Return the [X, Y] coordinate for the center point of the cell that contains the specified text.  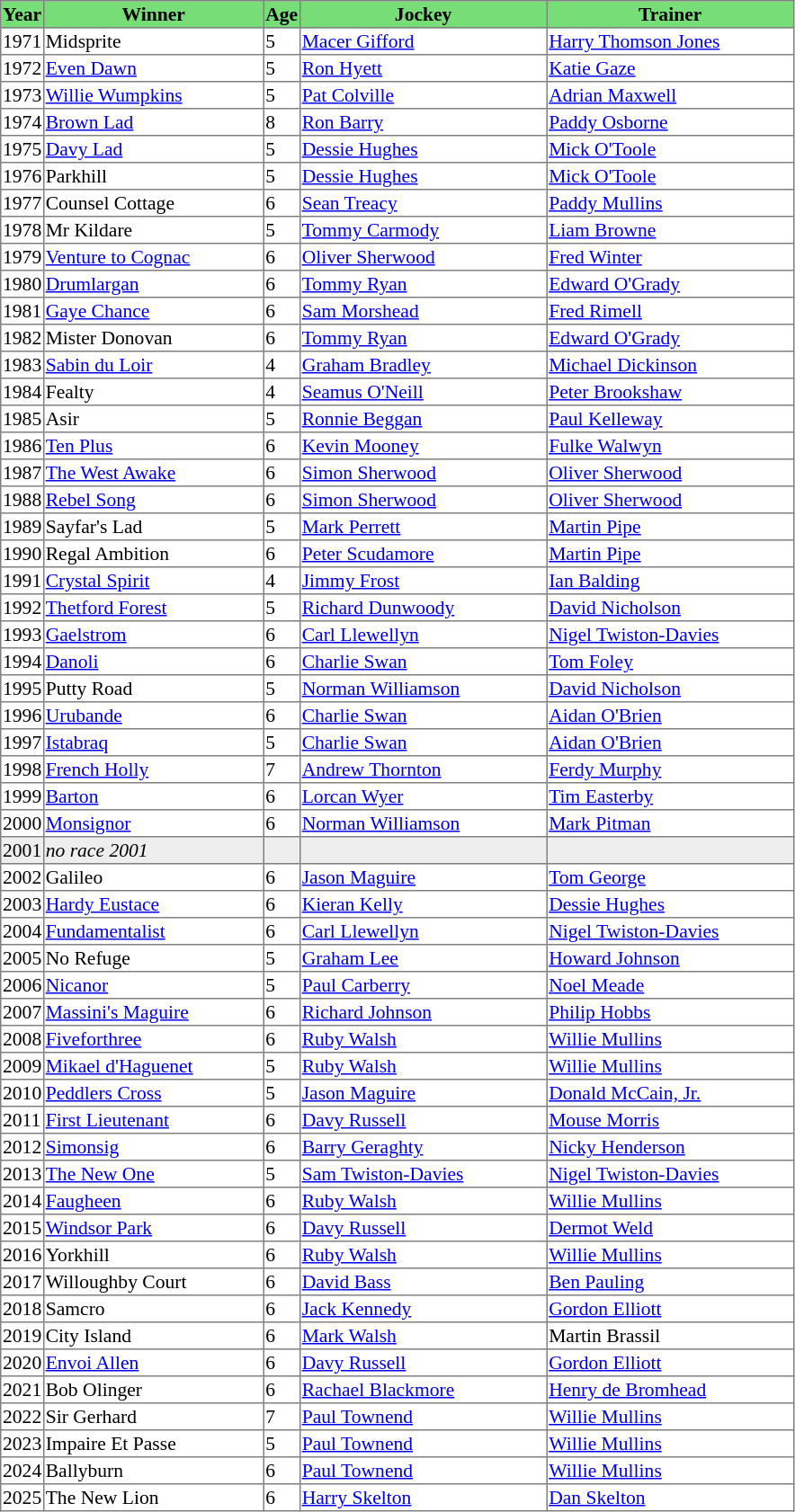
Liam Browne [670, 230]
1997 [22, 743]
1989 [22, 527]
Ron Hyett [423, 68]
Pat Colville [423, 95]
Kevin Mooney [423, 446]
Fred Winter [670, 257]
1988 [22, 500]
2008 [22, 1039]
Even Dawn [153, 68]
Rebel Song [153, 500]
Gaelstrom [153, 635]
Dan Skelton [670, 1498]
Tom George [670, 877]
2016 [22, 1255]
Yorkhill [153, 1255]
Harry Thomson Jones [670, 41]
Simonsig [153, 1147]
Regal Ambition [153, 554]
Andrew Thornton [423, 769]
French Holly [153, 769]
Willoughby Court [153, 1282]
Sean Treacy [423, 203]
Paddy Mullins [670, 203]
Thetford Forest [153, 608]
Jockey [423, 14]
Richard Johnson [423, 1012]
Fulke Walwyn [670, 446]
Sabin du Loir [153, 365]
Seamus O'Neill [423, 392]
Ronnie Beggan [423, 419]
City Island [153, 1336]
Ron Barry [423, 122]
Impaire Et Passe [153, 1444]
Howard Johnson [670, 958]
2017 [22, 1282]
Jimmy Frost [423, 581]
2004 [22, 931]
Fred Rimell [670, 311]
2009 [22, 1066]
Paul Carberry [423, 985]
Galileo [153, 877]
Brown Lad [153, 122]
Lorcan Wyer [423, 796]
Samcro [153, 1309]
Crystal Spirit [153, 581]
1972 [22, 68]
1995 [22, 689]
Adrian Maxwell [670, 95]
Harry Skelton [423, 1498]
Fealty [153, 392]
Monsignor [153, 823]
2011 [22, 1120]
Massini's Maguire [153, 1012]
2003 [22, 904]
1984 [22, 392]
Istabraq [153, 743]
Paddy Osborne [670, 122]
1973 [22, 95]
1998 [22, 769]
Midsprite [153, 41]
no race 2001 [153, 850]
Sayfar's Lad [153, 527]
Martin Brassil [670, 1336]
Donald McCain, Jr. [670, 1093]
Fiveforthree [153, 1039]
2007 [22, 1012]
No Refuge [153, 958]
1980 [22, 284]
David Bass [423, 1282]
1994 [22, 662]
The New Lion [153, 1498]
Urubande [153, 716]
Peter Brookshaw [670, 392]
Davy Lad [153, 149]
Peddlers Cross [153, 1093]
Henry de Bromhead [670, 1390]
1981 [22, 311]
Ten Plus [153, 446]
1971 [22, 41]
1974 [22, 122]
Noel Meade [670, 985]
Windsor Park [153, 1228]
1999 [22, 796]
8 [281, 122]
2021 [22, 1390]
1986 [22, 446]
Barry Geraghty [423, 1147]
2002 [22, 877]
Age [281, 14]
1993 [22, 635]
Faugheen [153, 1201]
Willie Wumpkins [153, 95]
Asir [153, 419]
2018 [22, 1309]
Rachael Blackmore [423, 1390]
Envoi Allen [153, 1363]
Nicky Henderson [670, 1147]
2020 [22, 1363]
Mark Walsh [423, 1336]
1983 [22, 365]
Counsel Cottage [153, 203]
Gaye Chance [153, 311]
1991 [22, 581]
Mark Pitman [670, 823]
Ian Balding [670, 581]
1982 [22, 338]
Danoli [153, 662]
Year [22, 14]
1978 [22, 230]
Drumlargan [153, 284]
Tommy Carmody [423, 230]
Macer Gifford [423, 41]
Graham Bradley [423, 365]
Dermot Weld [670, 1228]
2000 [22, 823]
Mikael d'Haguenet [153, 1066]
Michael Dickinson [670, 365]
Tom Foley [670, 662]
2006 [22, 985]
2013 [22, 1174]
Mr Kildare [153, 230]
Jack Kennedy [423, 1309]
Parkhill [153, 176]
2023 [22, 1444]
Katie Gaze [670, 68]
Ballyburn [153, 1471]
2019 [22, 1336]
Trainer [670, 14]
Mister Donovan [153, 338]
Nicanor [153, 985]
Hardy Eustace [153, 904]
Fundamentalist [153, 931]
1990 [22, 554]
Kieran Kelly [423, 904]
Ben Pauling [670, 1282]
Ferdy Murphy [670, 769]
Tim Easterby [670, 796]
Mouse Morris [670, 1120]
2022 [22, 1417]
1996 [22, 716]
The West Awake [153, 473]
Paul Kelleway [670, 419]
Mark Perrett [423, 527]
1976 [22, 176]
2015 [22, 1228]
1985 [22, 419]
Bob Olinger [153, 1390]
2010 [22, 1093]
2005 [22, 958]
1979 [22, 257]
2014 [22, 1201]
Sam Morshead [423, 311]
2024 [22, 1471]
First Lieutenant [153, 1120]
1977 [22, 203]
Barton [153, 796]
Sam Twiston-Davies [423, 1174]
Peter Scudamore [423, 554]
2025 [22, 1498]
Venture to Cognac [153, 257]
Philip Hobbs [670, 1012]
1992 [22, 608]
1987 [22, 473]
1975 [22, 149]
Winner [153, 14]
Sir Gerhard [153, 1417]
2012 [22, 1147]
Richard Dunwoody [423, 608]
The New One [153, 1174]
Putty Road [153, 689]
Graham Lee [423, 958]
2001 [22, 850]
